Return the [X, Y] coordinate for the center point of the cell that contains the specified text.  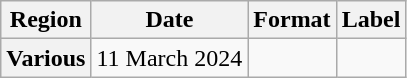
Label [371, 20]
Region [46, 20]
11 March 2024 [170, 58]
Format [292, 20]
Date [170, 20]
Various [46, 58]
